Detect which cell encompasses the target text, then output its [X, Y] center coordinate. 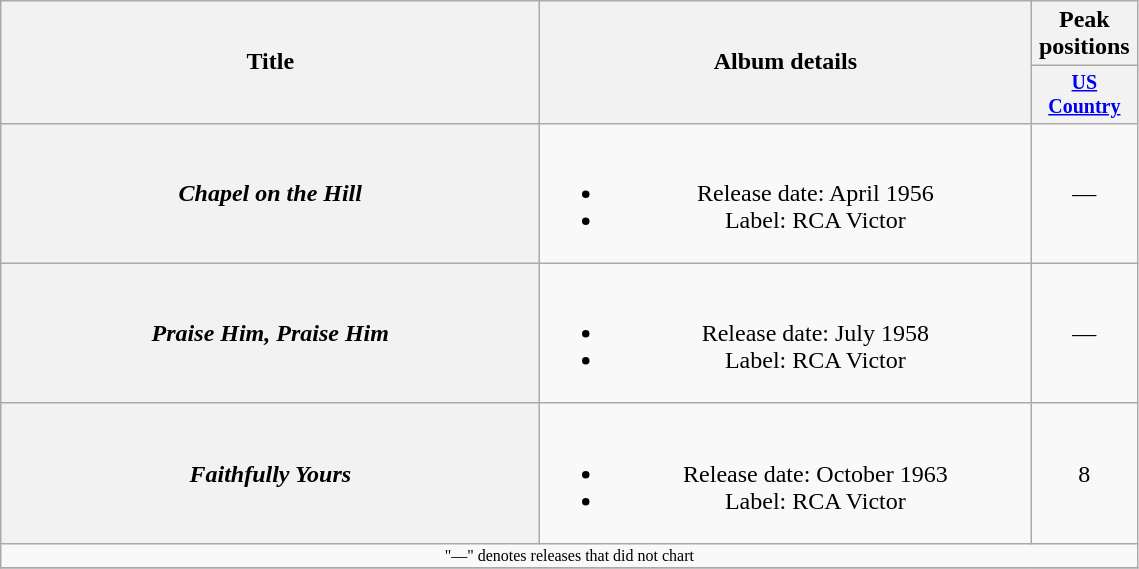
US Country [1084, 94]
Release date: October 1963Label: RCA Victor [786, 473]
Release date: April 1956Label: RCA Victor [786, 193]
Faithfully Yours [270, 473]
Album details [786, 62]
Peak positions [1084, 34]
Title [270, 62]
8 [1084, 473]
Chapel on the Hill [270, 193]
Release date: July 1958Label: RCA Victor [786, 333]
"—" denotes releases that did not chart [570, 555]
Praise Him, Praise Him [270, 333]
